Output the (X, Y) coordinate of the center of the cell containing the given text.  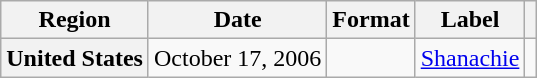
Date (237, 20)
Region (75, 20)
Format (371, 20)
Shanachie (470, 58)
October 17, 2006 (237, 58)
United States (75, 58)
Label (470, 20)
